Capture the cell that displays the provided text and extract its (x, y) central coordinate. 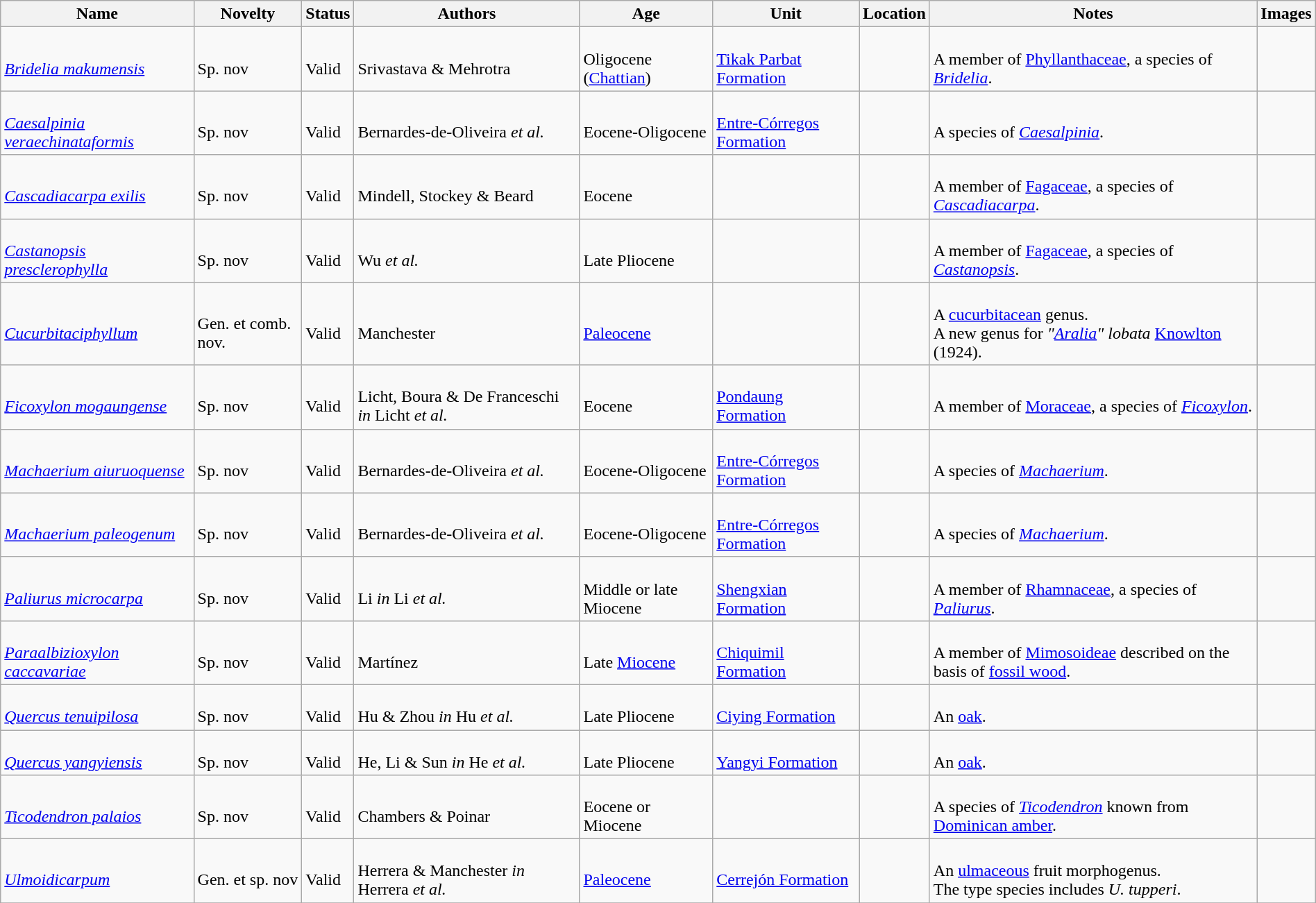
Eocene or Miocene (646, 807)
Late Miocene (646, 652)
Notes (1093, 14)
Images (1286, 14)
Paliurus microcarpa (97, 589)
Ulmoidicarpum (97, 871)
Novelty (248, 14)
A member of Fagaceae, a species of Cascadiacarpa. (1093, 187)
Hu & Zhou in Hu et al. (466, 707)
Cerrejón Formation (786, 871)
Cascadiacarpa exilis (97, 187)
Status (328, 14)
Yangyi Formation (786, 752)
Pondaung Formation (786, 397)
Tikak Parbat Formation (786, 59)
A cucurbitacean genus. A new genus for "Aralia" lobata Knowlton (1924). (1093, 323)
Gen. et comb. nov. (248, 323)
Authors (466, 14)
Martínez (466, 652)
A species of Caesalpinia. (1093, 123)
Ciying Formation (786, 707)
Herrera & Manchester in Herrera et al. (466, 871)
Chiquimil Formation (786, 652)
A member of Mimosoideae described on the basis of fossil wood. (1093, 652)
A member of Phyllanthaceae, a species of Bridelia. (1093, 59)
Age (646, 14)
Licht, Boura & De Franceschi in Licht et al. (466, 397)
Caesalpinia veraechinataformis (97, 123)
Middle or late Miocene (646, 589)
A member of Fagaceae, a species of Castanopsis. (1093, 251)
Unit (786, 14)
Srivastava & Mehrotra (466, 59)
Machaerium paleogenum (97, 525)
A member of Moraceae, a species of Ficoxylon. (1093, 397)
Ticodendron palaios (97, 807)
Castanopsis presclerophylla (97, 251)
Chambers & Poinar (466, 807)
He, Li & Sun in He et al. (466, 752)
Quercus tenuipilosa (97, 707)
Shengxian Formation (786, 589)
Li in Li et al. (466, 589)
Mindell, Stockey & Beard (466, 187)
Gen. et sp. nov (248, 871)
Quercus yangyiensis (97, 752)
Bridelia makumensis (97, 59)
Paraalbizioxylon caccavariae (97, 652)
An ulmaceous fruit morphogenus.The type species includes U. tupperi. (1093, 871)
Manchester (466, 323)
Ficoxylon mogaungense (97, 397)
Location (895, 14)
Name (97, 14)
A species of Ticodendron known from Dominican amber. (1093, 807)
Wu et al. (466, 251)
Machaerium aiuruoquense (97, 461)
Oligocene (Chattian) (646, 59)
Cucurbitaciphyllum (97, 323)
A member of Rhamnaceae, a species of Paliurus. (1093, 589)
